Search for the cell housing the specified text and yield its (x, y) center coordinate. 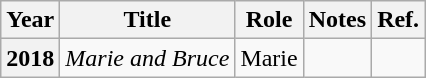
Marie (269, 58)
Notes (337, 20)
Ref. (398, 20)
2018 (30, 58)
Year (30, 20)
Role (269, 20)
Title (148, 20)
Marie and Bruce (148, 58)
